Find where the given text appears and provide that cell's center as [X, Y] coordinate. 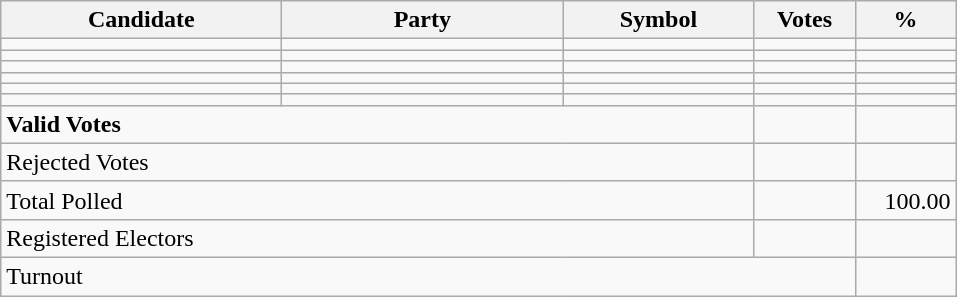
Party [422, 20]
Total Polled [378, 200]
Valid Votes [378, 124]
% [906, 20]
100.00 [906, 200]
Candidate [142, 20]
Votes [804, 20]
Symbol [658, 20]
Registered Electors [378, 238]
Turnout [428, 276]
Rejected Votes [378, 162]
